Detect which cell encompasses the target text, then output its (X, Y) center coordinate. 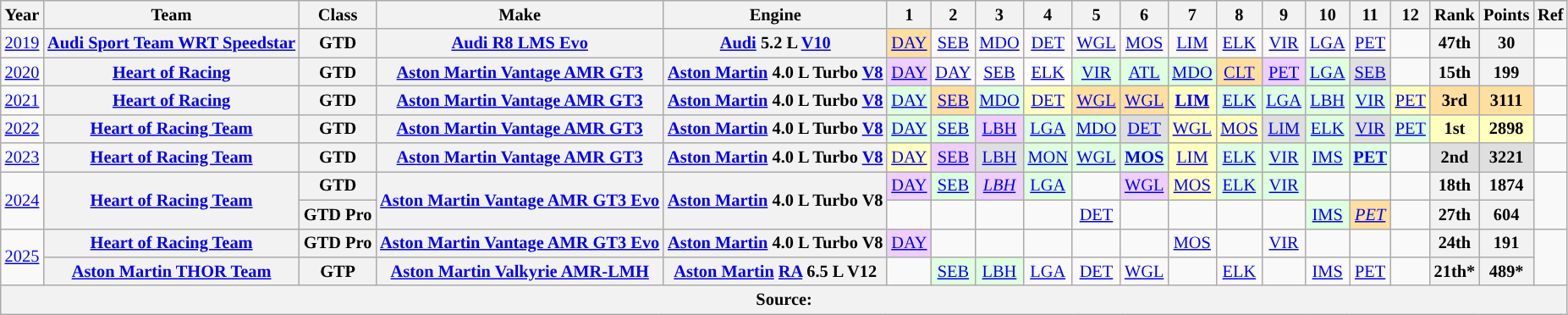
Class (338, 14)
2025 (22, 257)
2022 (22, 129)
2019 (22, 43)
6 (1144, 14)
18th (1455, 185)
10 (1328, 14)
2nd (1455, 157)
Audi 5.2 L V10 (775, 43)
ATL (1144, 72)
2021 (22, 100)
11 (1369, 14)
2020 (22, 72)
2898 (1506, 129)
Aston Martin RA 6.5 L V12 (775, 271)
8 (1239, 14)
Rank (1455, 14)
GTP (338, 271)
27th (1455, 214)
Year (22, 14)
Aston Martin Valkyrie AMR-LMH (520, 271)
Audi R8 LMS Evo (520, 43)
Audi Sport Team WRT Speedstar (171, 43)
30 (1506, 43)
2 (953, 14)
1874 (1506, 185)
Engine (775, 14)
CLT (1239, 72)
47th (1455, 43)
Aston Martin THOR Team (171, 271)
604 (1506, 214)
21th* (1455, 271)
4 (1048, 14)
Ref (1550, 14)
24th (1455, 243)
2023 (22, 157)
12 (1411, 14)
1st (1455, 129)
MON (1048, 157)
9 (1284, 14)
Make (520, 14)
2024 (22, 200)
Source: (784, 300)
Team (171, 14)
3221 (1506, 157)
1 (909, 14)
15th (1455, 72)
489* (1506, 271)
199 (1506, 72)
3111 (1506, 100)
3rd (1455, 100)
3 (999, 14)
191 (1506, 243)
Points (1506, 14)
5 (1097, 14)
7 (1191, 14)
